Determine the (X, Y) coordinate at the center of the cell enclosing the given text.  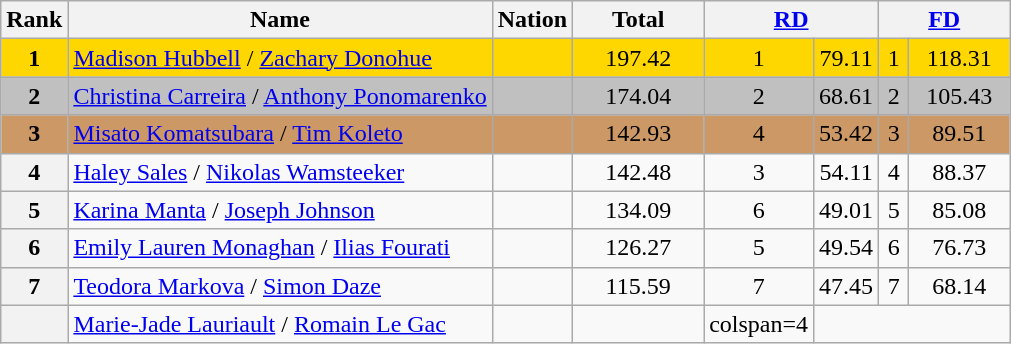
76.73 (960, 248)
197.42 (638, 58)
79.11 (846, 58)
68.14 (960, 286)
134.09 (638, 210)
colspan=4 (759, 324)
54.11 (846, 172)
53.42 (846, 134)
118.31 (960, 58)
142.93 (638, 134)
Teodora Markova / Simon Daze (280, 286)
49.01 (846, 210)
88.37 (960, 172)
126.27 (638, 248)
Total (638, 20)
Nation (532, 20)
RD (792, 20)
174.04 (638, 96)
Marie-Jade Lauriault / Romain Le Gac (280, 324)
Haley Sales / Nikolas Wamsteeker (280, 172)
Christina Carreira / Anthony Ponomarenko (280, 96)
142.48 (638, 172)
115.59 (638, 286)
Misato Komatsubara / Tim Koleto (280, 134)
49.54 (846, 248)
47.45 (846, 286)
105.43 (960, 96)
Name (280, 20)
Madison Hubbell / Zachary Donohue (280, 58)
89.51 (960, 134)
68.61 (846, 96)
85.08 (960, 210)
FD (944, 20)
Emily Lauren Monaghan / Ilias Fourati (280, 248)
Karina Manta / Joseph Johnson (280, 210)
Rank (34, 20)
